Extract the [x, y] coordinate from the center of the cell holding the provided text.  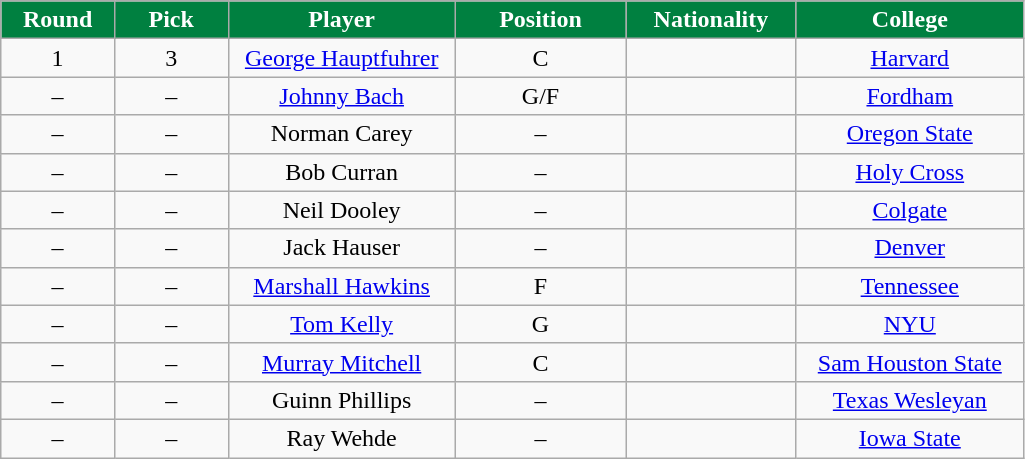
Bob Curran [342, 172]
1 [58, 58]
Johnny Bach [342, 96]
Round [58, 20]
Harvard [910, 58]
Jack Hauser [342, 248]
Nationality [711, 20]
George Hauptfuhrer [342, 58]
NYU [910, 324]
Denver [910, 248]
G [540, 324]
Marshall Hawkins [342, 286]
Position [540, 20]
F [540, 286]
Sam Houston State [910, 362]
Murray Mitchell [342, 362]
Oregon State [910, 134]
Neil Dooley [342, 210]
Tom Kelly [342, 324]
Ray Wehde [342, 438]
Texas Wesleyan [910, 400]
Pick [171, 20]
Holy Cross [910, 172]
Fordham [910, 96]
Guinn Phillips [342, 400]
Norman Carey [342, 134]
G/F [540, 96]
Player [342, 20]
Tennessee [910, 286]
Colgate [910, 210]
College [910, 20]
Iowa State [910, 438]
3 [171, 58]
